From the cell containing the given text, extract its center point as [X, Y] coordinate. 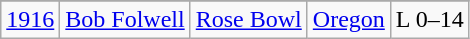
Rose Bowl [248, 20]
L 0–14 [430, 20]
Oregon [348, 20]
1916 [30, 20]
Bob Folwell [125, 20]
